Scan for the cell matching the given text and deliver its (X, Y) coordinate at center. 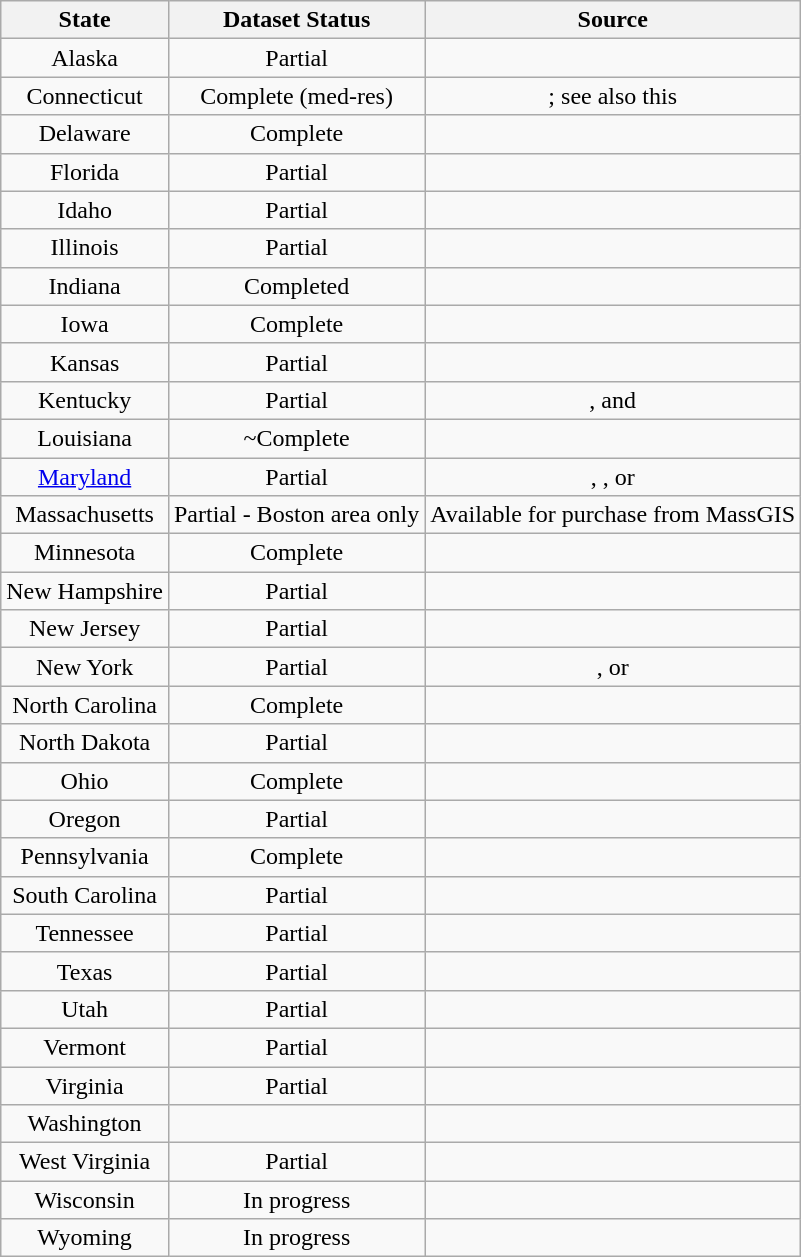
Delaware (85, 134)
Massachusetts (85, 515)
Vermont (85, 1047)
Connecticut (85, 96)
Utah (85, 1009)
Wisconsin (85, 1200)
Pennsylvania (85, 857)
Minnesota (85, 553)
Completed (296, 286)
, , or (613, 477)
, and (613, 400)
, or (613, 667)
Idaho (85, 210)
~Complete (296, 438)
Available for purchase from MassGIS (613, 515)
Complete (med-res) (296, 96)
Iowa (85, 324)
New York (85, 667)
South Carolina (85, 895)
Alaska (85, 58)
Washington (85, 1124)
New Hampshire (85, 591)
Maryland (85, 477)
Ohio (85, 781)
; see also this (613, 96)
North Dakota (85, 743)
Indiana (85, 286)
Kansas (85, 362)
West Virginia (85, 1162)
North Carolina (85, 705)
New Jersey (85, 629)
Florida (85, 172)
Source (613, 20)
Partial - Boston area only (296, 515)
Virginia (85, 1085)
Kentucky (85, 400)
Texas (85, 971)
Oregon (85, 819)
Wyoming (85, 1238)
Illinois (85, 248)
Dataset Status (296, 20)
State (85, 20)
Louisiana (85, 438)
Tennessee (85, 933)
